Find where the given text appears and provide that cell's center as [X, Y] coordinate. 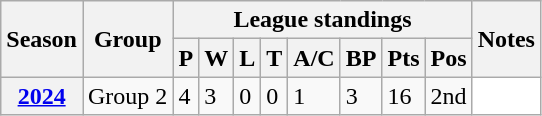
L [248, 58]
Notes [506, 39]
16 [404, 96]
1 [314, 96]
T [274, 58]
Pos [448, 58]
Pts [404, 58]
A/C [314, 58]
Group [127, 39]
Season [42, 39]
4 [186, 96]
W [216, 58]
2024 [42, 96]
BP [361, 58]
League standings [322, 20]
2nd [448, 96]
Group 2 [127, 96]
P [186, 58]
